Locate the cell with the specified text and output its [X, Y] center coordinate. 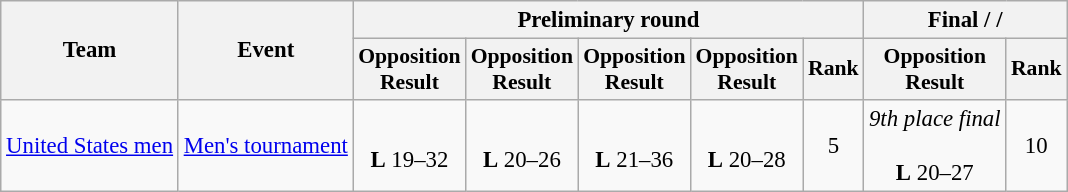
Final / / [966, 20]
Event [266, 50]
L 19–32 [409, 146]
5 [834, 146]
United States men [90, 146]
10 [1036, 146]
L 20–28 [747, 146]
L 20–26 [522, 146]
Preliminary round [608, 20]
9th place finalL 20–27 [935, 146]
Men's tournament [266, 146]
L 21–36 [634, 146]
Team [90, 50]
